Capture the cell that displays the provided text and extract its [X, Y] central coordinate. 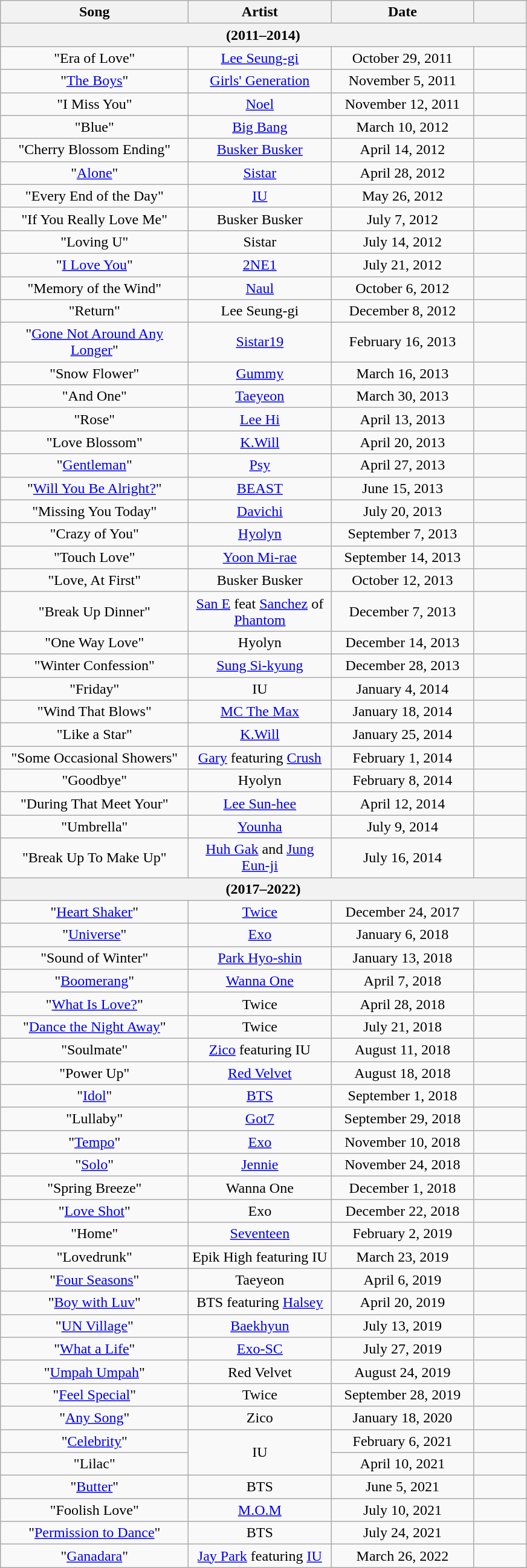
April 28, 2018 [403, 1004]
Big Bang [260, 127]
July 13, 2019 [403, 1326]
"Rose" [94, 419]
July 14, 2012 [403, 242]
BTS featuring Halsey [260, 1303]
"Solo" [94, 1165]
January 25, 2014 [403, 735]
"Celebrity" [94, 1441]
April 12, 2014 [403, 804]
Sistar19 [260, 342]
"Return" [94, 311]
July 7, 2012 [403, 219]
"Butter" [94, 1487]
(2017–2022) [263, 889]
"What a Life" [94, 1349]
September 1, 2018 [403, 1096]
July 20, 2013 [403, 511]
August 24, 2019 [403, 1372]
"Touch Love" [94, 557]
"Winter Confession" [94, 665]
"What Is Love?" [94, 1004]
MC The Max [260, 712]
Sung Si-kyung [260, 665]
Girls' Generation [260, 81]
April 27, 2013 [403, 465]
Epik High featuring IU [260, 1257]
December 14, 2013 [403, 642]
July 27, 2019 [403, 1349]
January 4, 2014 [403, 688]
"Era of Love" [94, 58]
"Feel Special" [94, 1395]
Exo-SC [260, 1349]
January 13, 2018 [403, 958]
"Snow Flower" [94, 373]
March 26, 2022 [403, 1556]
"Like a Star" [94, 735]
Naul [260, 288]
"Tempo" [94, 1142]
February 16, 2013 [403, 342]
BEAST [260, 488]
"Missing You Today" [94, 511]
Yoon Mi-rae [260, 557]
"Umbrella" [94, 827]
March 10, 2012 [403, 127]
June 5, 2021 [403, 1487]
"Lovedrunk" [94, 1257]
"Spring Breeze" [94, 1188]
Younha [260, 827]
"Lullaby" [94, 1119]
"Heart Shaker" [94, 912]
"Goodbye" [94, 781]
September 29, 2018 [403, 1119]
July 10, 2021 [403, 1510]
"Idol" [94, 1096]
"Every End of the Day" [94, 196]
"Any Song" [94, 1418]
January 6, 2018 [403, 935]
"Some Occasional Showers" [94, 758]
"Permission to Dance" [94, 1533]
Song [94, 12]
Jennie [260, 1165]
Davichi [260, 511]
October 29, 2011 [403, 58]
September 28, 2019 [403, 1395]
Zico [260, 1418]
April 13, 2013 [403, 419]
November 24, 2018 [403, 1165]
"Memory of the Wind" [94, 288]
April 7, 2018 [403, 981]
"Ganadara" [94, 1556]
January 18, 2020 [403, 1418]
"Cherry Blossom Ending" [94, 150]
November 5, 2011 [403, 81]
"Blue" [94, 127]
July 21, 2018 [403, 1027]
February 1, 2014 [403, 758]
May 26, 2012 [403, 196]
"And One" [94, 396]
July 21, 2012 [403, 265]
"Lilac" [94, 1464]
Gummy [260, 373]
"Sound of Winter" [94, 958]
Gary featuring Crush [260, 758]
April 6, 2019 [403, 1280]
December 7, 2013 [403, 611]
March 23, 2019 [403, 1257]
February 8, 2014 [403, 781]
April 20, 2013 [403, 442]
September 7, 2013 [403, 534]
"Will You Be Alright?" [94, 488]
October 12, 2013 [403, 580]
San E feat Sanchez of Phantom [260, 611]
"Alone" [94, 173]
"Gentleman" [94, 465]
Lee Sun-hee [260, 804]
Noel [260, 104]
"UN Village" [94, 1326]
"Crazy of You" [94, 534]
"Wind That Blows" [94, 712]
November 12, 2011 [403, 104]
Lee Hi [260, 419]
Artist [260, 12]
"Dance the Night Away" [94, 1027]
"Loving U" [94, 242]
July 9, 2014 [403, 827]
"Boomerang" [94, 981]
February 6, 2021 [403, 1441]
"I Miss You" [94, 104]
November 10, 2018 [403, 1142]
"One Way Love" [94, 642]
Baekhyun [260, 1326]
December 1, 2018 [403, 1188]
"Love, At First" [94, 580]
Psy [260, 465]
"I Love You" [94, 265]
M.O.M [260, 1510]
"Home" [94, 1234]
April 14, 2012 [403, 150]
(2011–2014) [263, 35]
"If You Really Love Me" [94, 219]
"During That Meet Your" [94, 804]
December 22, 2018 [403, 1211]
July 16, 2014 [403, 858]
March 30, 2013 [403, 396]
2NE1 [260, 265]
Jay Park featuring IU [260, 1556]
June 15, 2013 [403, 488]
January 18, 2014 [403, 712]
April 20, 2019 [403, 1303]
"Love Blossom" [94, 442]
Seventeen [260, 1234]
April 10, 2021 [403, 1464]
July 24, 2021 [403, 1533]
"The Boys" [94, 81]
"Soulmate" [94, 1050]
March 16, 2013 [403, 373]
"Umpah Umpah" [94, 1372]
"Power Up" [94, 1073]
Got7 [260, 1119]
"Universe" [94, 935]
December 8, 2012 [403, 311]
December 28, 2013 [403, 665]
Date [403, 12]
December 24, 2017 [403, 912]
February 2, 2019 [403, 1234]
"Four Seasons" [94, 1280]
"Gone Not Around Any Longer" [94, 342]
September 14, 2013 [403, 557]
"Boy with Luv" [94, 1303]
"Break Up Dinner" [94, 611]
August 11, 2018 [403, 1050]
October 6, 2012 [403, 288]
Zico featuring IU [260, 1050]
April 28, 2012 [403, 173]
"Friday" [94, 688]
"Break Up To Make Up" [94, 858]
August 18, 2018 [403, 1073]
Huh Gak and Jung Eun-ji [260, 858]
"Foolish Love" [94, 1510]
"Love Shot" [94, 1211]
Park Hyo-shin [260, 958]
